Pinpoint the cell where the given text exists, returning its [X, Y] midpoint coordinate. 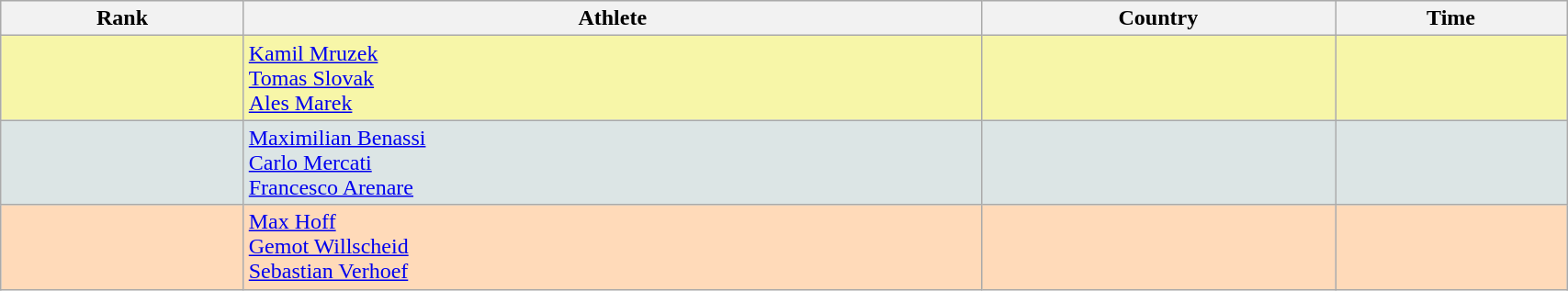
Kamil MruzekTomas SlovakAles Marek [612, 78]
Athlete [612, 18]
Rank [122, 18]
Time [1451, 18]
Maximilian BenassiCarlo MercatiFrancesco Arenare [612, 162]
Country [1157, 18]
Max HoffGemot WillscheidSebastian Verhoef [612, 247]
